Output the [X, Y] coordinate of the center of the cell containing the given text.  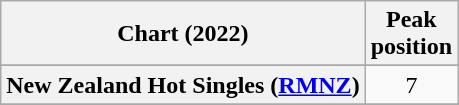
Peakposition [411, 34]
Chart (2022) [183, 34]
New Zealand Hot Singles (RMNZ) [183, 85]
7 [411, 85]
